Search for the cell housing the specified text and yield its (X, Y) center coordinate. 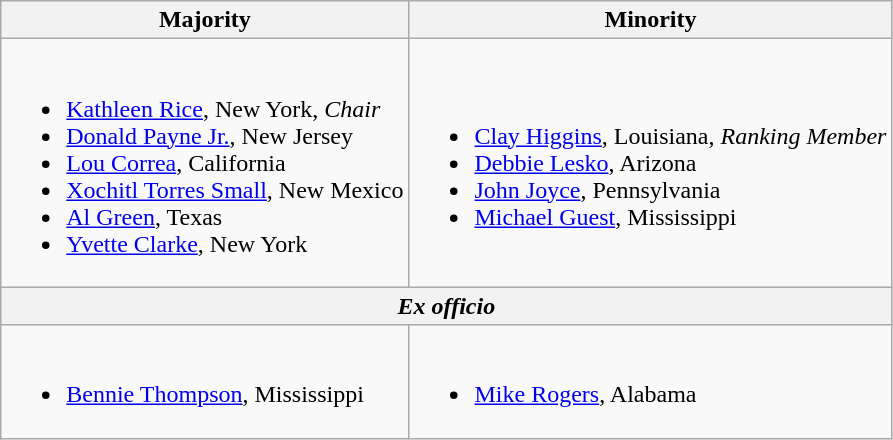
Majority (205, 20)
Bennie Thompson, Mississippi (205, 382)
Mike Rogers, Alabama (650, 382)
Clay Higgins, Louisiana, Ranking MemberDebbie Lesko, ArizonaJohn Joyce, PennsylvaniaMichael Guest, Mississippi (650, 163)
Minority (650, 20)
Ex officio (446, 306)
